Search for the cell housing the specified text and yield its (x, y) center coordinate. 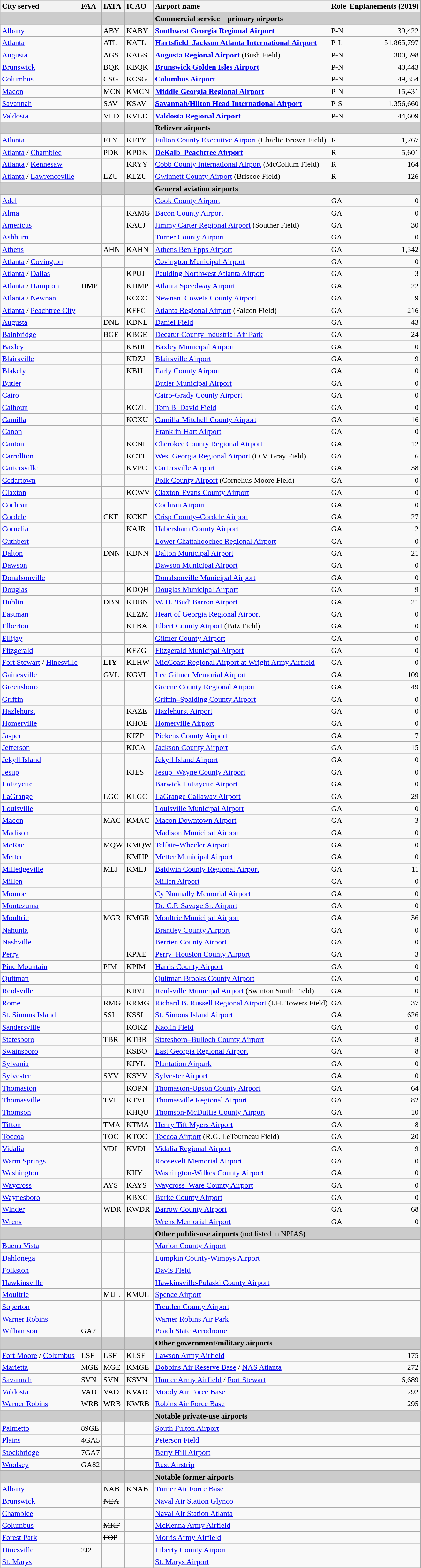
VDI (113, 1149)
KMGE (139, 1367)
AGS (113, 55)
Alma (40, 213)
Greene County Regional Airport (241, 687)
TMA (113, 1124)
Madison Municipal Airport (241, 833)
Turner Air Force Base (241, 1489)
Waynesboro (40, 1197)
KEZM (139, 614)
51,865,797 (384, 43)
KBXG (139, 1197)
Spence Airport (241, 1294)
KCXU (139, 420)
216 (384, 310)
Thomson-McDuffie County Airport (241, 1112)
Other government/military airports (241, 1343)
Reliever airports (241, 128)
KAHN (139, 249)
Hazlehurst (40, 711)
GA82 (90, 1465)
MQW (113, 845)
LaGrange Callaway Airport (241, 796)
KMQW (139, 845)
Carrollton (40, 456)
Swainsboro (40, 1051)
Blakely (40, 371)
6 (384, 456)
Peterson Field (241, 1440)
82 (384, 1100)
KSYV (139, 1076)
Warm Springs (40, 1161)
KATL (139, 43)
KFZG (139, 650)
Barrow County Airport (241, 1209)
KACJ (139, 225)
South Fulton Airport (241, 1428)
126 (384, 177)
VLD (113, 116)
Waycross–Ware County Airport (241, 1185)
GA2 (90, 1331)
KPXE (139, 954)
Cartersville (40, 468)
KMLJ (139, 869)
Cedartown (40, 480)
Fitzgerald (40, 650)
Cochran (40, 504)
FAA (90, 6)
Hawkinsville-Pulaski County Airport (241, 1282)
ICAO (139, 6)
Jackson County Airport (241, 748)
Atlanta / Dallas (40, 274)
Moody Air Force Base (241, 1392)
Lumpkin County-Wimpys Airport (241, 1258)
TVI (113, 1100)
Baxley (40, 346)
Monroe (40, 893)
KVDI (139, 1149)
Peach State Aerodrome (241, 1331)
Nahunta (40, 930)
Daniel Field (241, 322)
Chamblee (40, 1513)
KCCO (139, 298)
MGR (113, 918)
Sandersville (40, 1027)
PDK (113, 152)
KTOC (139, 1137)
AYS (113, 1185)
CSG (113, 79)
Waycross (40, 1185)
Cairo (40, 395)
DeKalb–Peachtree Airport (241, 152)
Millen (40, 881)
Vidalia Regional Airport (241, 1149)
KVPC (139, 468)
Cornelia (40, 529)
KFTY (139, 140)
Hunter Army Airfield / Fort Stewart (241, 1380)
15,431 (384, 91)
Ellijay (40, 638)
Augusta Regional Airport (Bush Field) (241, 55)
Elbert County Airport (Patz Field) (241, 626)
164 (384, 164)
Calhoun (40, 407)
Blairsville Airport (241, 359)
44,609 (384, 116)
24 (384, 334)
Jimmy Carter Regional Airport (Souther Field) (241, 225)
2J2 (90, 1550)
KDNL (139, 322)
St. Simons Island Airport (241, 1015)
BGE (113, 334)
109 (384, 675)
Louisville Municipal Airport (241, 808)
LZU (113, 177)
Savannah/Hilton Head International Airport (241, 103)
CKF (113, 517)
Stockbridge (40, 1452)
29 (384, 796)
Southwest Georgia Regional Airport (241, 31)
1,356,660 (384, 103)
MUL (113, 1294)
Brantley County Airport (241, 930)
KRYY (139, 164)
KMAC (139, 821)
ATL (113, 43)
Tifton (40, 1124)
Louisville (40, 808)
Toccoa Airport (R.G. LeTourneau Field) (241, 1137)
KCNI (139, 444)
Buena Vista (40, 1246)
Palmetto (40, 1428)
St. Marys (40, 1562)
KLGC (139, 796)
Franklin-Hart Airport (241, 432)
KLHW (139, 663)
36 (384, 918)
KTMA (139, 1124)
GVL (113, 675)
Notable former airports (241, 1477)
Moultrie Municipal Airport (241, 918)
30 (384, 225)
KSAV (139, 103)
Heart of Georgia Regional Airport (241, 614)
SAV (113, 103)
KPUJ (139, 274)
Atlanta / Covington (40, 261)
12 (384, 444)
MCN (113, 91)
Cuthbert (40, 541)
Nashville (40, 942)
Thomaston-Upson County Airport (241, 1088)
Commercial service – primary airports (241, 19)
2 (384, 529)
TBR (113, 1039)
272 (384, 1367)
KLZU (139, 177)
Harris County Airport (241, 966)
Atlanta Regional Airport (Falcon Field) (241, 310)
FTY (113, 140)
Griffin (40, 699)
Cochran Airport (241, 504)
KMGR (139, 918)
DNL (113, 322)
Berrien County Airport (241, 942)
DBN (113, 602)
Winder (40, 1209)
KCZL (139, 407)
Millen Airport (241, 881)
Donalsonville (40, 578)
Bacon County Airport (241, 213)
TOC (113, 1137)
Plains (40, 1440)
15 (384, 748)
Canon (40, 432)
Jasper (40, 735)
Wrens (40, 1222)
KAMG (139, 213)
Milledgeville (40, 869)
Pine Mountain (40, 966)
FOP (113, 1538)
Thomaston (40, 1088)
Robins Air Force Base (241, 1404)
Dahlonega (40, 1258)
KEBA (139, 626)
Claxton (40, 492)
KWRB (139, 1404)
Hinesville (40, 1550)
Dawson Municipal Airport (241, 565)
40,443 (384, 67)
Sylvania (40, 1064)
KJYL (139, 1064)
KDBN (139, 602)
Eastman (40, 614)
Davis Field (241, 1270)
KIIY (139, 1173)
KRVJ (139, 991)
Lawson Army Airfield (241, 1355)
LaGrange (40, 796)
Marion County Airport (241, 1246)
300,598 (384, 55)
Atlanta Speedway Airport (241, 286)
Toccoa (40, 1137)
Hartsfield–Jackson Atlanta International Airport (241, 43)
East Georgia Regional Airport (241, 1051)
KHOE (139, 723)
Enplanements (2019) (384, 6)
Crisp County–Cordele Airport (241, 517)
Paulding Northwest Atlanta Airport (241, 274)
7 (384, 735)
Douglas Municipal Airport (241, 590)
Lee Gilmer Memorial Airport (241, 675)
McRae (40, 845)
Reidsville Municipal Airport (Swinton Smith Field) (241, 991)
KPDK (139, 152)
Pickens County Airport (241, 735)
Camilla-Mitchell County Airport (241, 420)
Macon Downtown Airport (241, 821)
Valdosta Regional Airport (241, 116)
Berry Hill Airport (241, 1452)
Donalsonville Municipal Airport (241, 578)
Dr. C.P. Savage Sr. Airport (241, 905)
89GE (90, 1428)
Roosevelt Memorial Airport (241, 1161)
22 (384, 286)
Liberty County Airport (241, 1550)
PIM (113, 966)
Barwick LaFayette Airport (241, 784)
Plantation Airpark (241, 1064)
Athens Ben Epps Airport (241, 249)
Fort Moore / Columbus (40, 1355)
LGC (113, 796)
39,422 (384, 31)
Jesup (40, 772)
Griffin–Spalding County Airport (241, 699)
Perry–Houston County Airport (241, 954)
Statesboro–Bulloch County Airport (241, 1039)
626 (384, 1015)
KMCN (139, 91)
10 (384, 1112)
Role (339, 6)
KTVI (139, 1100)
BQK (113, 67)
43 (384, 322)
27 (384, 517)
Early County Airport (241, 371)
KCSG (139, 79)
Metter Municipal Airport (241, 857)
Naval Air Station Glynco (241, 1501)
Perry (40, 954)
P-L (339, 43)
Warner Robins Air Park (241, 1319)
Notable private-use airports (241, 1416)
Cy Nunnally Memorial Airport (241, 893)
Baldwin County Regional Airport (241, 869)
KMHP (139, 857)
Forest Park (40, 1538)
Airport name (241, 6)
KSVN (139, 1380)
Metter (40, 857)
Williamson (40, 1331)
General aviation airports (241, 189)
Vidalia (40, 1149)
KCTJ (139, 456)
St. Marys Airport (241, 1562)
KDQH (139, 590)
DNN (113, 553)
Telfair–Wheeler Airport (241, 845)
Homerville (40, 723)
1,342 (384, 249)
HMP (90, 286)
175 (384, 1355)
Newnan–Coweta County Airport (241, 298)
Polk County Airport (Cornelius Moore Field) (241, 480)
West Georgia Regional Airport (O.V. Gray Field) (241, 456)
Richard B. Russell Regional Airport (J.H. Towers Field) (241, 1003)
Jekyll Island Airport (241, 760)
Atlanta / Lawrenceville (40, 177)
KPIM (139, 966)
P-S (339, 103)
64 (384, 1088)
KBIJ (139, 371)
Statesboro (40, 1039)
Hazlehurst Airport (241, 711)
38 (384, 468)
SSI (113, 1015)
Gwinnett County Airport (Briscoe Field) (241, 177)
Thomson (40, 1112)
Columbus Airport (241, 79)
Gainesville (40, 675)
LIY (113, 663)
KMUL (139, 1294)
Kaolin Field (241, 1027)
16 (384, 420)
Decatur County Industrial Air Park (241, 334)
Wrens Memorial Airport (241, 1222)
St. Simons Island (40, 1015)
37 (384, 1003)
IATA (113, 6)
Homerville Airport (241, 723)
Atlanta / Newnan (40, 298)
Tom B. David Field (241, 407)
Cherokee County Regional Airport (241, 444)
KBQK (139, 67)
KHMP (139, 286)
City served (40, 6)
Dawson (40, 565)
LaFayette (40, 784)
Jesup–Wayne County Airport (241, 772)
RMG (113, 1003)
KCWV (139, 492)
Cartersville Airport (241, 468)
Canton (40, 444)
Atlanta / Kennesaw (40, 164)
Jefferson (40, 748)
Quitman (40, 979)
Greensboro (40, 687)
Dobbins Air Reserve Base / NAS Atlanta (241, 1367)
Middle Georgia Regional Airport (241, 91)
KJES (139, 772)
KDZJ (139, 359)
Atlanta / Hampton (40, 286)
NEA (113, 1501)
WDR (113, 1209)
MAC (113, 821)
KCKF (139, 517)
McKenna Army Airfield (241, 1526)
W. H. 'Bud' Barron Airport (241, 602)
KTBR (139, 1039)
292 (384, 1392)
MLJ (113, 869)
Washington (40, 1173)
Sylvester Airport (241, 1076)
Reidsville (40, 991)
Cook County Airport (241, 201)
KBHC (139, 346)
KAGS (139, 55)
KHQU (139, 1112)
Montezuma (40, 905)
KNAB (139, 1489)
Treutlen County Airport (241, 1307)
KJZP (139, 735)
Adel (40, 201)
Atlanta / Chamblee (40, 152)
KBGE (139, 334)
Thomasville (40, 1100)
Henry Tift Myers Airport (241, 1124)
Gilmer County Airport (241, 638)
5,601 (384, 152)
KAZE (139, 711)
Burke County Airport (241, 1197)
49 (384, 687)
MidCoast Regional Airport at Wright Army Airfield (241, 663)
Sylvester (40, 1076)
Woolsey (40, 1465)
Marietta (40, 1367)
Dublin (40, 602)
KDNN (139, 553)
SYV (113, 1076)
6,689 (384, 1380)
Madison (40, 833)
KVLD (139, 116)
Fulton County Executive Airport (Charlie Brown Field) (241, 140)
Butler Municipal Airport (241, 383)
Rome (40, 1003)
Lower Chattahoochee Regional Airport (241, 541)
Habersham County Airport (241, 529)
KRMG (139, 1003)
Hawkinsville (40, 1282)
Folkston (40, 1270)
49,354 (384, 79)
Rust Airstrip (241, 1465)
Atlanta / Peachtree City (40, 310)
Washington-Wilkes County Airport (241, 1173)
Baxley Municipal Airport (241, 346)
Quitman Brooks County Airport (241, 979)
Claxton-Evans County Airport (241, 492)
KLSF (139, 1355)
Douglas (40, 590)
KWDR (139, 1209)
KABY (139, 31)
AHN (113, 249)
Bainbridge (40, 334)
Jekyll Island (40, 760)
KOKZ (139, 1027)
Morris Army Airfield (241, 1538)
Brunswick Golden Isles Airport (241, 67)
7GA7 (90, 1452)
MKF (113, 1526)
Dalton (40, 553)
Fort Stewart / Hinesville (40, 663)
KAYS (139, 1185)
295 (384, 1404)
4GA5 (90, 1440)
Americus (40, 225)
Cairo-Grady County Airport (241, 395)
Camilla (40, 420)
Elberton (40, 626)
Cobb County International Airport (McCollum Field) (241, 164)
NAB (113, 1489)
Butler (40, 383)
Soperton (40, 1307)
Fitzgerald Municipal Airport (241, 650)
KOPN (139, 1088)
KJCA (139, 748)
68 (384, 1209)
Blairsville (40, 359)
Ashburn (40, 237)
Covington Municipal Airport (241, 261)
Other public-use airports (not listed in NPIAS) (241, 1234)
KFFC (139, 310)
KVAD (139, 1392)
Athens (40, 249)
KAJR (139, 529)
Cordele (40, 517)
20 (384, 1137)
Naval Air Station Atlanta (241, 1513)
11 (384, 869)
Dalton Municipal Airport (241, 553)
KGVL (139, 675)
KSBO (139, 1051)
Turner County Airport (241, 237)
KSSI (139, 1015)
Thomasville Regional Airport (241, 1100)
1,767 (384, 140)
ABY (113, 31)
